Scan for the cell matching the given text and deliver its (x, y) coordinate at center. 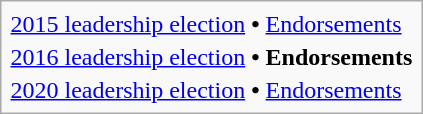
2015 leadership election • Endorsements (212, 24)
2016 leadership election • Endorsements (212, 57)
2020 leadership election • Endorsements (212, 90)
